Provide the [x, y] coordinate of the cell's center where the given text is located.  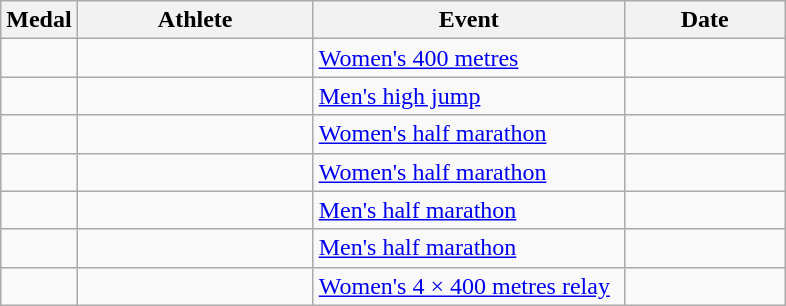
Women's 400 metres [468, 58]
Event [468, 20]
Date [704, 20]
Men's high jump [468, 96]
Athlete [195, 20]
Medal [39, 20]
Women's 4 × 400 metres relay [468, 286]
